Pinpoint the cell where the given text exists, returning its (X, Y) midpoint coordinate. 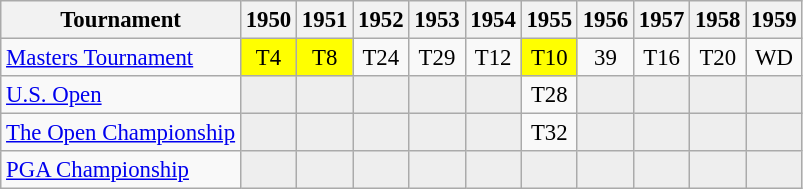
T10 (549, 58)
T20 (718, 58)
T12 (493, 58)
Tournament (121, 20)
1954 (493, 20)
WD (774, 58)
Masters Tournament (121, 58)
T4 (268, 58)
T32 (549, 133)
1959 (774, 20)
1957 (661, 20)
39 (605, 58)
1951 (325, 20)
U.S. Open (121, 95)
The Open Championship (121, 133)
1952 (381, 20)
1950 (268, 20)
T29 (437, 58)
PGA Championship (121, 170)
1953 (437, 20)
T16 (661, 58)
1958 (718, 20)
T8 (325, 58)
T28 (549, 95)
1956 (605, 20)
T24 (381, 58)
1955 (549, 20)
